Determine the [X, Y] coordinate at the center of the cell enclosing the given text.  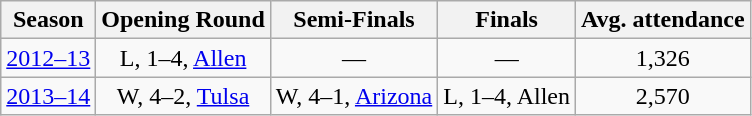
2,570 [662, 96]
Avg. attendance [662, 20]
Opening Round [183, 20]
Season [48, 20]
W, 4–1, Arizona [354, 96]
2013–14 [48, 96]
1,326 [662, 58]
2012–13 [48, 58]
Finals [507, 20]
W, 4–2, Tulsa [183, 96]
Semi-Finals [354, 20]
